Extract the (X, Y) coordinate from the center of the cell holding the provided text.  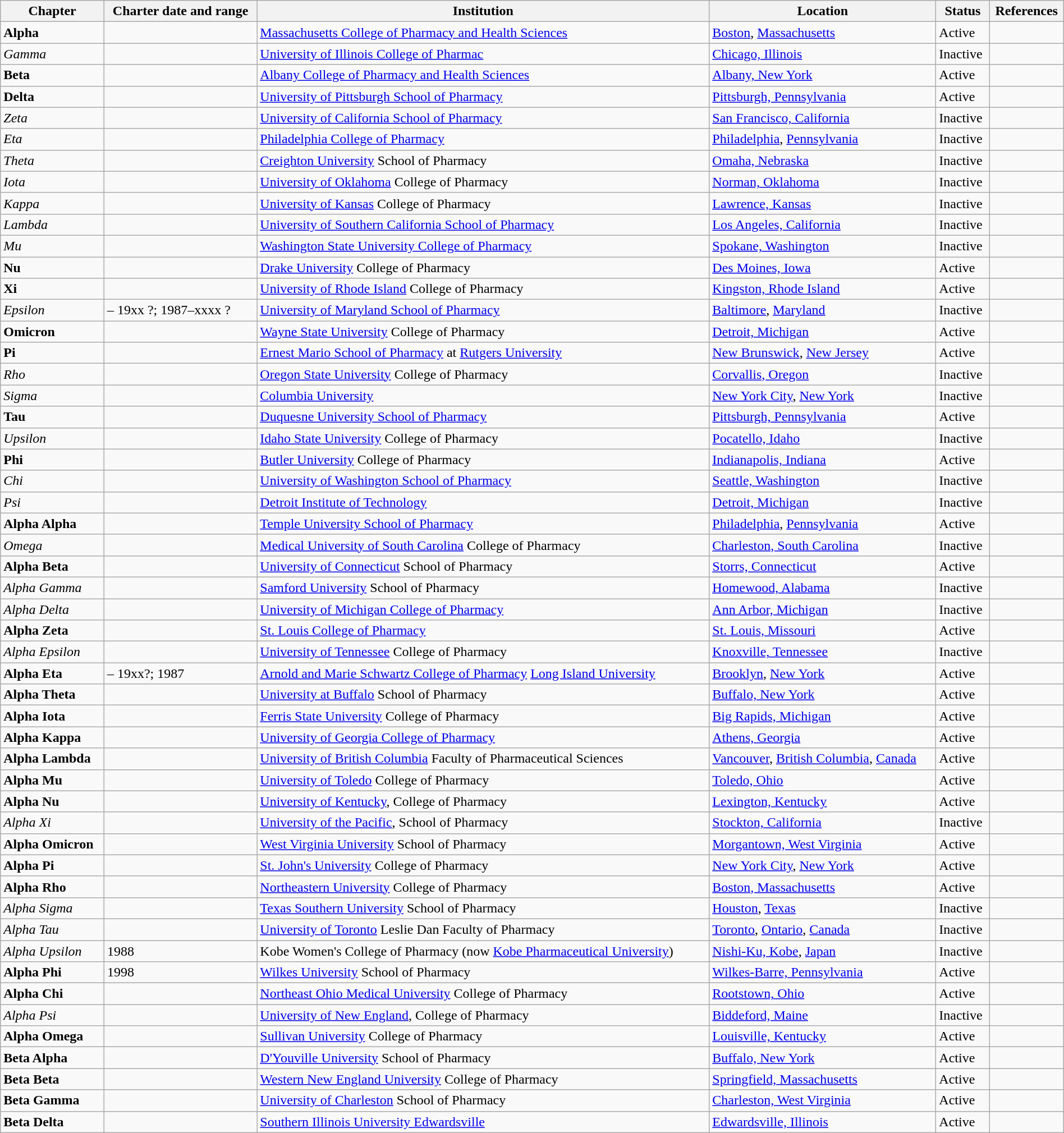
St. John's University College of Pharmacy (483, 865)
Ernest Mario School of Pharmacy at Rutgers University (483, 353)
Biddeford, Maine (823, 1015)
Albany, New York (823, 75)
Alpha Eta (53, 673)
Medical University of South Carolina College of Pharmacy (483, 545)
Alpha Nu (53, 801)
University of New England, College of Pharmacy (483, 1015)
Baltimore, Maryland (823, 310)
Southern Illinois University Edwardsville (483, 1122)
Ferris State University College of Pharmacy (483, 716)
Nu (53, 268)
Duquesne University School of Pharmacy (483, 417)
University of Connecticut School of Pharmacy (483, 566)
Omaha, Nebraska (823, 160)
University at Buffalo School of Pharmacy (483, 695)
Albany College of Pharmacy and Health Sciences (483, 75)
Arnold and Marie Schwartz College of Pharmacy Long Island University (483, 673)
Corvallis, Oregon (823, 374)
Spokane, Washington (823, 246)
Morgantown, West Virginia (823, 844)
Kappa (53, 203)
Vancouver, British Columbia, Canada (823, 759)
University of Tennessee College of Pharmacy (483, 652)
St. Louis, Missouri (823, 631)
Samford University School of Pharmacy (483, 588)
University of California School of Pharmacy (483, 118)
University of Toledo College of Pharmacy (483, 780)
Alpha Mu (53, 780)
Brooklyn, New York (823, 673)
Springfield, Massachusetts (823, 1079)
University of Maryland School of Pharmacy (483, 310)
Northeastern University College of Pharmacy (483, 887)
New Brunswick, New Jersey (823, 353)
Massachusetts College of Pharmacy and Health Sciences (483, 33)
West Virginia University School of Pharmacy (483, 844)
Northeast Ohio Medical University College of Pharmacy (483, 994)
Alpha Epsilon (53, 652)
Alpha Omega (53, 1036)
Beta Alpha (53, 1058)
Alpha Psi (53, 1015)
Sigma (53, 396)
Idaho State University College of Pharmacy (483, 438)
Edwardsville, Illinois (823, 1122)
Stockton, California (823, 823)
Charleston, West Virginia (823, 1100)
University of Kentucky, College of Pharmacy (483, 801)
Institution (483, 11)
Beta (53, 75)
Lambda (53, 224)
University of the Pacific, School of Pharmacy (483, 823)
University of Rhode Island College of Pharmacy (483, 289)
Oregon State University College of Pharmacy (483, 374)
Upsilon (53, 438)
Louisville, Kentucky (823, 1036)
Wilkes University School of Pharmacy (483, 973)
Detroit Institute of Technology (483, 502)
Big Rapids, Michigan (823, 716)
Des Moines, Iowa (823, 268)
Alpha Gamma (53, 588)
Knoxville, Tennessee (823, 652)
Philadelphia College of Pharmacy (483, 139)
St. Louis College of Pharmacy (483, 631)
Kobe Women's College of Pharmacy (now Kobe Pharmaceutical University) (483, 951)
Alpha Iota (53, 716)
Alpha Zeta (53, 631)
Pocatello, Idaho (823, 438)
D'Youville University School of Pharmacy (483, 1058)
University of Kansas College of Pharmacy (483, 203)
Psi (53, 502)
Alpha Sigma (53, 908)
Beta Beta (53, 1079)
Drake University College of Pharmacy (483, 268)
Butler University College of Pharmacy (483, 460)
University of Oklahoma College of Pharmacy (483, 182)
Sullivan University College of Pharmacy (483, 1036)
University of Charleston School of Pharmacy (483, 1100)
University of Washington School of Pharmacy (483, 481)
Iota (53, 182)
Wayne State University College of Pharmacy (483, 332)
Alpha Alpha (53, 524)
Alpha Kappa (53, 737)
University of Toronto Leslie Dan Faculty of Pharmacy (483, 929)
Washington State University College of Pharmacy (483, 246)
Chi (53, 481)
Rho (53, 374)
Charleston, South Carolina (823, 545)
Western New England University College of Pharmacy (483, 1079)
Beta Delta (53, 1122)
Alpha Theta (53, 695)
Alpha Rho (53, 887)
Eta (53, 139)
Ann Arbor, Michigan (823, 609)
Indianapolis, Indiana (823, 460)
Creighton University School of Pharmacy (483, 160)
Alpha Omicron (53, 844)
Omega (53, 545)
Houston, Texas (823, 908)
San Francisco, California (823, 118)
Charter date and range (180, 11)
Theta (53, 160)
University of Illinois College of Pharmac (483, 54)
Alpha Delta (53, 609)
Alpha Tau (53, 929)
Delta (53, 97)
– 19xx?; 1987 (180, 673)
1988 (180, 951)
Alpha Upsilon (53, 951)
Norman, Oklahoma (823, 182)
Columbia University (483, 396)
Temple University School of Pharmacy (483, 524)
Alpha (53, 33)
1998 (180, 973)
Location (823, 11)
University of Southern California School of Pharmacy (483, 224)
Alpha Chi (53, 994)
Omicron (53, 332)
Seattle, Washington (823, 481)
Alpha Pi (53, 865)
Kingston, Rhode Island (823, 289)
Alpha Xi (53, 823)
Alpha Beta (53, 566)
Rootstown, Ohio (823, 994)
Storrs, Connecticut (823, 566)
Pi (53, 353)
Toronto, Ontario, Canada (823, 929)
Toledo, Ohio (823, 780)
Homewood, Alabama (823, 588)
Nishi-Ku, Kobe, Japan (823, 951)
References (1026, 11)
Xi (53, 289)
Status (963, 11)
Texas Southern University School of Pharmacy (483, 908)
University of Pittsburgh School of Pharmacy (483, 97)
University of Georgia College of Pharmacy (483, 737)
University of British Columbia Faculty of Pharmaceutical Sciences (483, 759)
Chapter (53, 11)
Wilkes-Barre, Pennsylvania (823, 973)
Epsilon (53, 310)
Chicago, Illinois (823, 54)
Mu (53, 246)
University of Michigan College of Pharmacy (483, 609)
Gamma (53, 54)
Athens, Georgia (823, 737)
Phi (53, 460)
Alpha Lambda (53, 759)
Tau (53, 417)
Los Angeles, California (823, 224)
Beta Gamma (53, 1100)
Lexington, Kentucky (823, 801)
Lawrence, Kansas (823, 203)
Alpha Phi (53, 973)
– 19xx ?; 1987–xxxx ? (180, 310)
Zeta (53, 118)
